Search for the cell housing the specified text and yield its (X, Y) center coordinate. 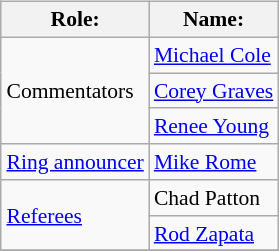
Chad Patton (214, 198)
Role: (74, 20)
Michael Cole (214, 55)
Rod Zapata (214, 233)
Corey Graves (214, 91)
Referees (74, 216)
Renee Young (214, 126)
Commentators (74, 90)
Mike Rome (214, 162)
Ring announcer (74, 162)
Name: (214, 20)
